Search for the cell housing the specified text and yield its [x, y] center coordinate. 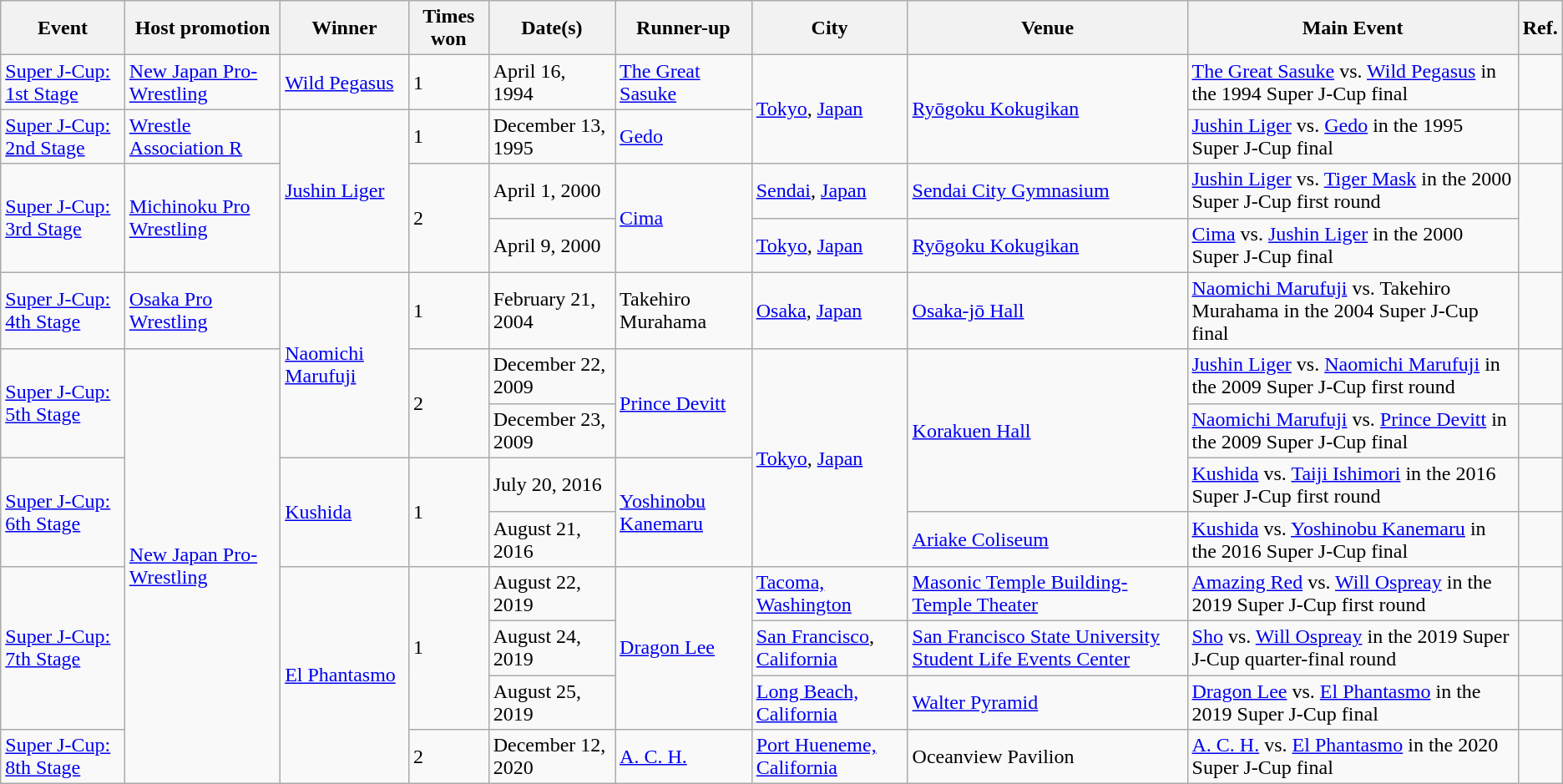
Date(s) [551, 28]
Sho vs. Will Ospreay in the 2019 Super J-Cup quarter-final round [1353, 648]
Venue [1047, 28]
Jushin Liger vs. Tiger Mask in the 2000 Super J-Cup first round [1353, 190]
August 25, 2019 [551, 701]
Tacoma, Washington [830, 593]
Ref. [1540, 28]
Winner [345, 28]
Sendai City Gymnasium [1047, 190]
Host promotion [202, 28]
Naomichi Marufuji [345, 365]
Naomichi Marufuji vs. Takehiro Murahama in the 2004 Super J-Cup final [1353, 311]
Kushida vs. Yoshinobu Kanemaru in the 2016 Super J-Cup final [1353, 539]
Oceanview Pavilion [1047, 756]
Korakuen Hall [1047, 431]
Cima [684, 218]
Osaka Pro Wrestling [202, 311]
Sendai, Japan [830, 190]
Gedo [684, 137]
Super J-Cup: 7th Stage [63, 648]
Jushin Liger vs. Gedo in the 1995 Super J-Cup final [1353, 137]
Main Event [1353, 28]
December 22, 2009 [551, 376]
Naomichi Marufuji vs. Prince Devitt in the 2009 Super J-Cup final [1353, 431]
December 23, 2009 [551, 431]
Kushida vs. Taiji Ishimori in the 2016 Super J-Cup first round [1353, 484]
Long Beach, California [830, 701]
April 9, 2000 [551, 245]
Super J-Cup: 5th Stage [63, 403]
Michinoku Pro Wrestling [202, 218]
Walter Pyramid [1047, 701]
Event [63, 28]
Times won [448, 28]
A. C. H. vs. El Phantasmo in the 2020 Super J-Cup final [1353, 756]
San Francisco, California [830, 648]
December 13, 1995 [551, 137]
Jushin Liger [345, 190]
The Great Sasuke [684, 82]
Super J-Cup: 2nd Stage [63, 137]
Yoshinobu Kanemaru [684, 512]
Jushin Liger vs. Naomichi Marufuji in the 2009 Super J-Cup first round [1353, 376]
Super J-Cup: 6th Stage [63, 512]
Wild Pegasus [345, 82]
Dragon Lee [684, 648]
April 16, 1994 [551, 82]
Super J-Cup: 8th Stage [63, 756]
Port Hueneme, California [830, 756]
The Great Sasuke vs. Wild Pegasus in the 1994 Super J-Cup final [1353, 82]
San Francisco State University Student Life Events Center [1047, 648]
Takehiro Murahama [684, 311]
July 20, 2016 [551, 484]
August 22, 2019 [551, 593]
El Phantasmo [345, 675]
April 1, 2000 [551, 190]
Amazing Red vs. Will Ospreay in the 2019 Super J-Cup first round [1353, 593]
February 21, 2004 [551, 311]
Kushida [345, 512]
December 12, 2020 [551, 756]
Cima vs. Jushin Liger in the 2000 Super J-Cup final [1353, 245]
Prince Devitt [684, 403]
Dragon Lee vs. El Phantasmo in the 2019 Super J-Cup final [1353, 701]
Super J-Cup: 1st Stage [63, 82]
Super J-Cup: 4th Stage [63, 311]
Wrestle Association R [202, 137]
A. C. H. [684, 756]
Runner-up [684, 28]
August 24, 2019 [551, 648]
Osaka, Japan [830, 311]
Super J-Cup: 3rd Stage [63, 218]
Osaka-jō Hall [1047, 311]
Ariake Coliseum [1047, 539]
August 21, 2016 [551, 539]
City [830, 28]
Masonic Temple Building-Temple Theater [1047, 593]
